Determine the (x, y) coordinate at the center of the cell enclosing the given text.  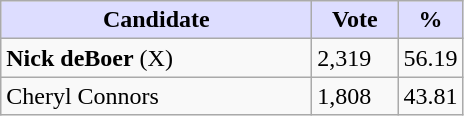
43.81 (430, 96)
Candidate (156, 20)
Cheryl Connors (156, 96)
56.19 (430, 58)
2,319 (355, 58)
% (430, 20)
Nick deBoer (X) (156, 58)
1,808 (355, 96)
Vote (355, 20)
